Search for the cell housing the specified text and yield its [x, y] center coordinate. 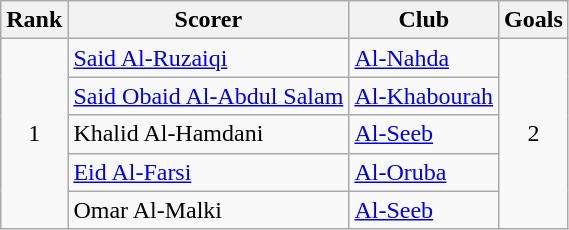
Eid Al-Farsi [208, 172]
2 [534, 134]
1 [34, 134]
Khalid Al-Hamdani [208, 134]
Goals [534, 20]
Club [424, 20]
Omar Al-Malki [208, 210]
Scorer [208, 20]
Rank [34, 20]
Al-Nahda [424, 58]
Al-Oruba [424, 172]
Al-Khabourah [424, 96]
Said Al-Ruzaiqi [208, 58]
Said Obaid Al-Abdul Salam [208, 96]
